Provide the (X, Y) coordinate of the cell's center where the given text is located.  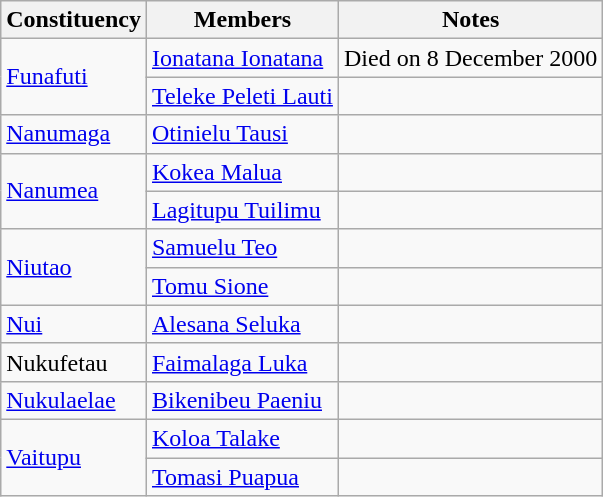
Nanumea (74, 191)
Vaitupu (74, 457)
Koloa Talake (242, 438)
Alesana Seluka (242, 324)
Nui (74, 324)
Samuelu Teo (242, 248)
Faimalaga Luka (242, 362)
Nukulaelae (74, 400)
Died on 8 December 2000 (470, 58)
Kokea Malua (242, 172)
Constituency (74, 20)
Funafuti (74, 77)
Ionatana Ionatana (242, 58)
Niutao (74, 267)
Teleke Peleti Lauti (242, 96)
Tomasi Puapua (242, 477)
Nukufetau (74, 362)
Notes (470, 20)
Bikenibeu Paeniu (242, 400)
Otinielu Tausi (242, 134)
Members (242, 20)
Lagitupu Tuilimu (242, 210)
Tomu Sione (242, 286)
Nanumaga (74, 134)
